Return the (x, y) coordinate for the center point of the cell that contains the specified text.  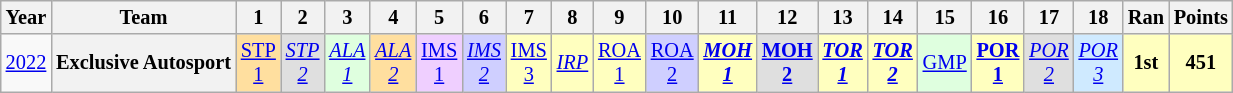
7 (529, 17)
Ran (1146, 17)
MOH2 (788, 63)
3 (347, 17)
18 (1098, 17)
ROA2 (672, 63)
STP2 (303, 63)
ALA2 (393, 63)
1st (1146, 63)
16 (998, 17)
TOR2 (893, 63)
13 (843, 17)
STP1 (258, 63)
15 (945, 17)
17 (1048, 17)
6 (484, 17)
4 (393, 17)
Points (1201, 17)
IMS3 (529, 63)
2022 (26, 63)
5 (439, 17)
TOR1 (843, 63)
8 (572, 17)
10 (672, 17)
Year (26, 17)
11 (728, 17)
ALA1 (347, 63)
12 (788, 17)
IMS1 (439, 63)
GMP (945, 63)
MOH1 (728, 63)
POR3 (1098, 63)
POR2 (1048, 63)
ROA1 (620, 63)
Exclusive Autosport (144, 63)
IRP (572, 63)
Team (144, 17)
POR1 (998, 63)
2 (303, 17)
451 (1201, 63)
IMS2 (484, 63)
1 (258, 17)
9 (620, 17)
14 (893, 17)
